For the text-containing cell, return its midpoint in [x, y] coordinate format. 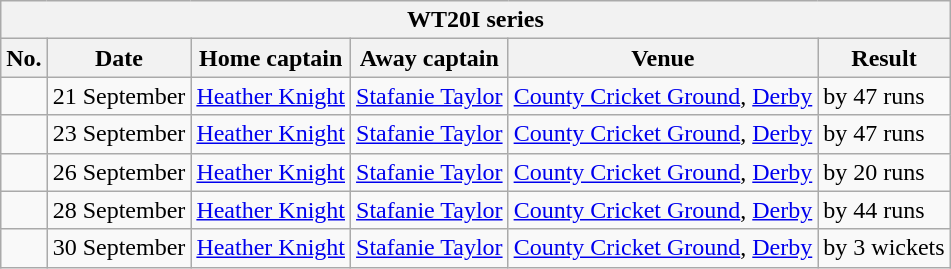
No. [24, 58]
28 September [119, 210]
26 September [119, 172]
Result [884, 58]
Away captain [430, 58]
Date [119, 58]
by 20 runs [884, 172]
30 September [119, 248]
21 September [119, 96]
by 44 runs [884, 210]
23 September [119, 134]
WT20I series [476, 20]
by 3 wickets [884, 248]
Venue [663, 58]
Home captain [271, 58]
